Search for the cell housing the specified text and yield its (X, Y) center coordinate. 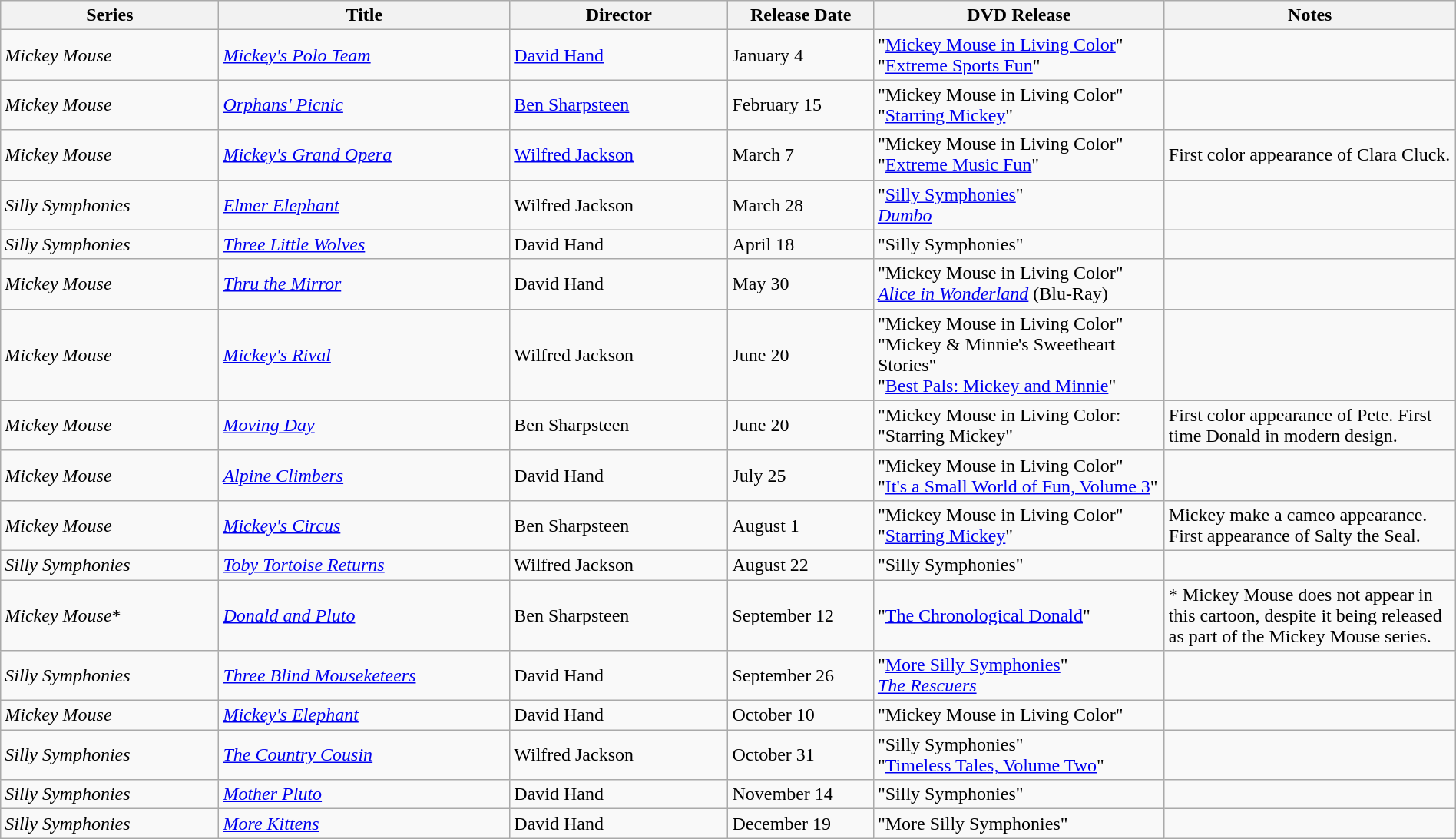
Mickey's Polo Team (364, 55)
Series (110, 15)
Mickey make a cameo appearance. First appearance of Salty the Seal. (1310, 526)
January 4 (800, 55)
November 14 (800, 794)
Mickey's Circus (364, 526)
July 25 (800, 475)
Toby Tortoise Returns (364, 565)
Release Date (800, 15)
"Mickey Mouse in Living Color" "Extreme Music Fun" (1018, 155)
October 31 (800, 754)
Three Blind Mouseketeers (364, 676)
"Mickey Mouse in Living Color" "It's a Small World of Fun, Volume 3" (1018, 475)
Alpine Climbers (364, 475)
Donald and Pluto (364, 615)
March 7 (800, 155)
April 18 (800, 244)
More Kittens (364, 824)
Mickey's Grand Opera (364, 155)
Elmer Elephant (364, 204)
* Mickey Mouse does not appear in this cartoon, despite it being released as part of the Mickey Mouse series. (1310, 615)
"More Silly Symphonies" The Rescuers (1018, 676)
December 19 (800, 824)
"Mickey Mouse in Living Color" "Extreme Sports Fun" (1018, 55)
Mother Pluto (364, 794)
Director (619, 15)
First color appearance of Clara Cluck. (1310, 155)
Orphans' Picnic (364, 104)
February 15 (800, 104)
"More Silly Symphonies" (1018, 824)
Three Little Wolves (364, 244)
The Country Cousin (364, 754)
September 26 (800, 676)
Thru the Mirror (364, 284)
Mickey Mouse* (110, 615)
Mickey's Rival (364, 355)
"Silly Symphonies" "Timeless Tales, Volume Two" (1018, 754)
March 28 (800, 204)
August 22 (800, 565)
Moving Day (364, 426)
"Mickey Mouse in Living Color" (1018, 715)
"Mickey Mouse in Living Color" "Mickey & Minnie's Sweetheart Stories" "Best Pals: Mickey and Minnie" (1018, 355)
"Silly Symphonies" Dumbo (1018, 204)
"The Chronological Donald" (1018, 615)
Title (364, 15)
First color appearance of Pete. First time Donald in modern design. (1310, 426)
"Mickey Mouse in Living Color: "Starring Mickey" (1018, 426)
May 30 (800, 284)
September 12 (800, 615)
Mickey's Elephant (364, 715)
DVD Release (1018, 15)
Notes (1310, 15)
"Mickey Mouse in Living Color" Alice in Wonderland (Blu-Ray) (1018, 284)
October 10 (800, 715)
August 1 (800, 526)
